Search for the cell housing the specified text and yield its [X, Y] center coordinate. 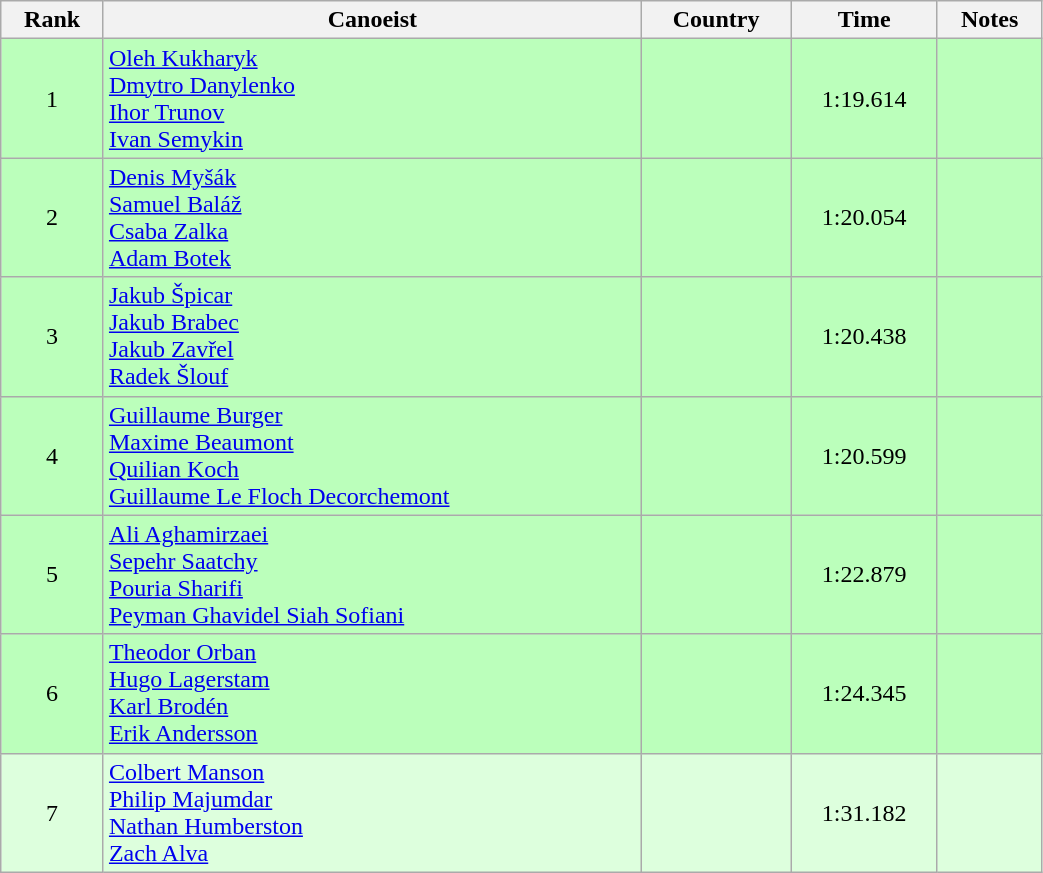
4 [52, 456]
1:19.614 [864, 98]
Jakub ŠpicarJakub BrabecJakub ZavřelRadek Šlouf [372, 336]
1:24.345 [864, 694]
1:20.438 [864, 336]
6 [52, 694]
Notes [990, 20]
1 [52, 98]
Rank [52, 20]
1:20.599 [864, 456]
Country [716, 20]
7 [52, 812]
1:22.879 [864, 574]
Theodor OrbanHugo LagerstamKarl BrodénErik Andersson [372, 694]
Denis MyšákSamuel BalážCsaba ZalkaAdam Botek [372, 218]
Oleh KukharykDmytro DanylenkoIhor TrunovIvan Semykin [372, 98]
5 [52, 574]
1:20.054 [864, 218]
Canoeist [372, 20]
Time [864, 20]
2 [52, 218]
Guillaume BurgerMaxime BeaumontQuilian KochGuillaume Le Floch Decorchemont [372, 456]
3 [52, 336]
Colbert MansonPhilip MajumdarNathan HumberstonZach Alva [372, 812]
1:31.182 [864, 812]
Ali AghamirzaeiSepehr SaatchyPouria SharifiPeyman Ghavidel Siah Sofiani [372, 574]
